Identify which cell holds the provided text, then report its (X, Y) central coordinate. 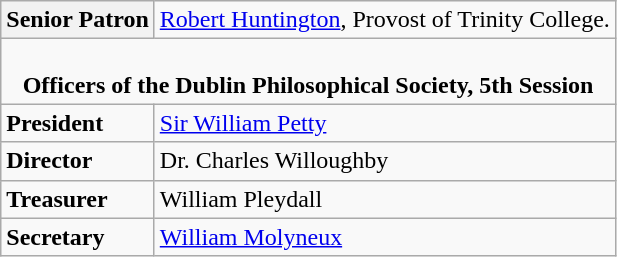
William Pleydall (384, 199)
Director (78, 161)
President (78, 123)
Sir William Petty (384, 123)
Robert Huntington, Provost of Trinity College. (384, 20)
Dr. Charles Willoughby (384, 161)
Senior Patron (78, 20)
Officers of the Dublin Philosophical Society, 5th Session (308, 72)
Secretary (78, 237)
William Molyneux (384, 237)
Treasurer (78, 199)
